Extract the [X, Y] coordinate from the center of the cell holding the provided text.  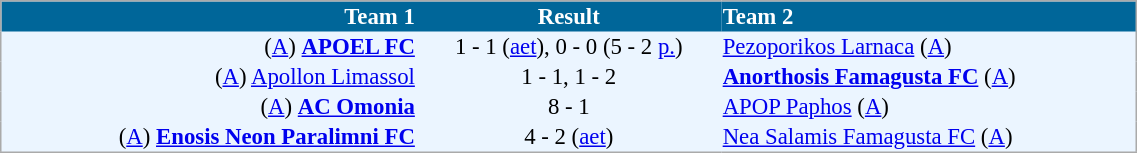
Team 2 [929, 16]
4 - 2 (aet) [568, 137]
(A) Enosis Neon Paralimni FC [209, 137]
Pezoporikos Larnaca (A) [929, 47]
1 - 1, 1 - 2 [568, 77]
1 - 1 (aet), 0 - 0 (5 - 2 p.) [568, 47]
(A) Apollon Limassol [209, 77]
Team 1 [209, 16]
(A) AC Omonia [209, 107]
(A) APOEL FC [209, 47]
Nea Salamis Famagusta FC (A) [929, 137]
Result [568, 16]
8 - 1 [568, 107]
APOP Paphos (A) [929, 107]
Anorthosis Famagusta FC (A) [929, 77]
